Find where the given text appears and provide that cell's center as (X, Y) coordinate. 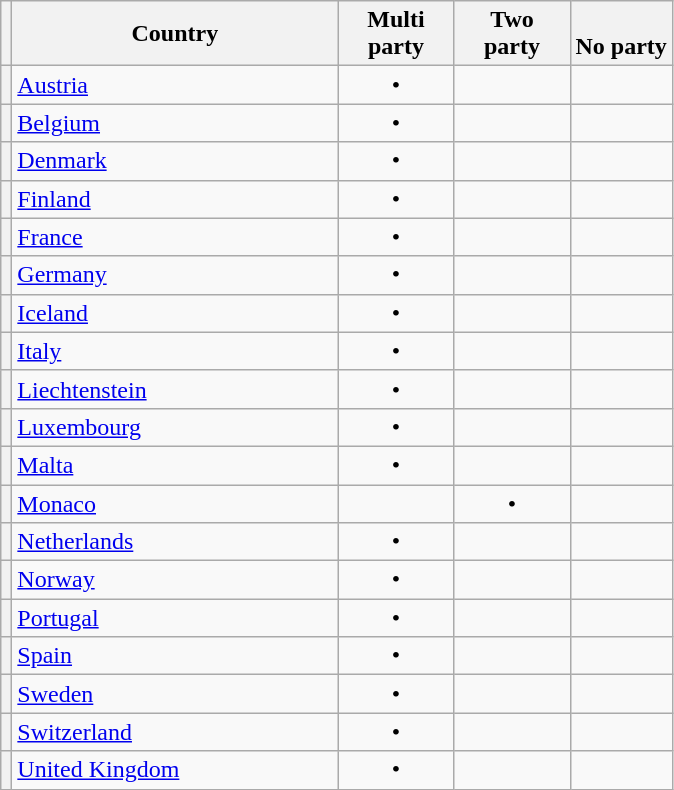
Sweden (175, 694)
Netherlands (175, 542)
Finland (175, 199)
Germany (175, 275)
Iceland (175, 313)
Two party (512, 34)
No party (621, 34)
Portugal (175, 618)
Luxembourg (175, 427)
Monaco (175, 503)
United Kingdom (175, 770)
Spain (175, 656)
Norway (175, 580)
Switzerland (175, 732)
Multi party (396, 34)
Italy (175, 351)
Austria (175, 85)
Belgium (175, 123)
Denmark (175, 161)
Liechtenstein (175, 389)
France (175, 237)
Malta (175, 465)
Country (175, 34)
